From the cell containing the given text, extract its center point as (x, y) coordinate. 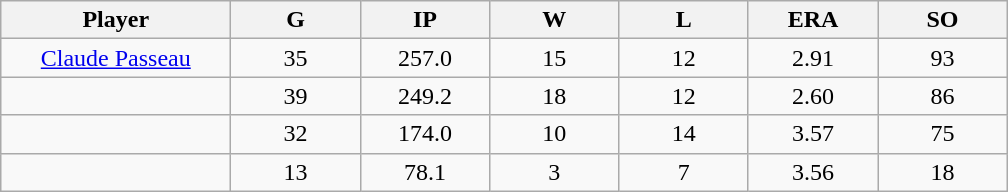
W (554, 20)
32 (296, 134)
15 (554, 58)
2.91 (812, 58)
93 (942, 58)
3.56 (812, 172)
G (296, 20)
13 (296, 172)
L (684, 20)
174.0 (424, 134)
249.2 (424, 96)
2.60 (812, 96)
Player (116, 20)
14 (684, 134)
3.57 (812, 134)
10 (554, 134)
Claude Passeau (116, 58)
257.0 (424, 58)
86 (942, 96)
35 (296, 58)
SO (942, 20)
IP (424, 20)
39 (296, 96)
78.1 (424, 172)
75 (942, 134)
7 (684, 172)
ERA (812, 20)
3 (554, 172)
